From the cell containing the given text, extract its center point as (X, Y) coordinate. 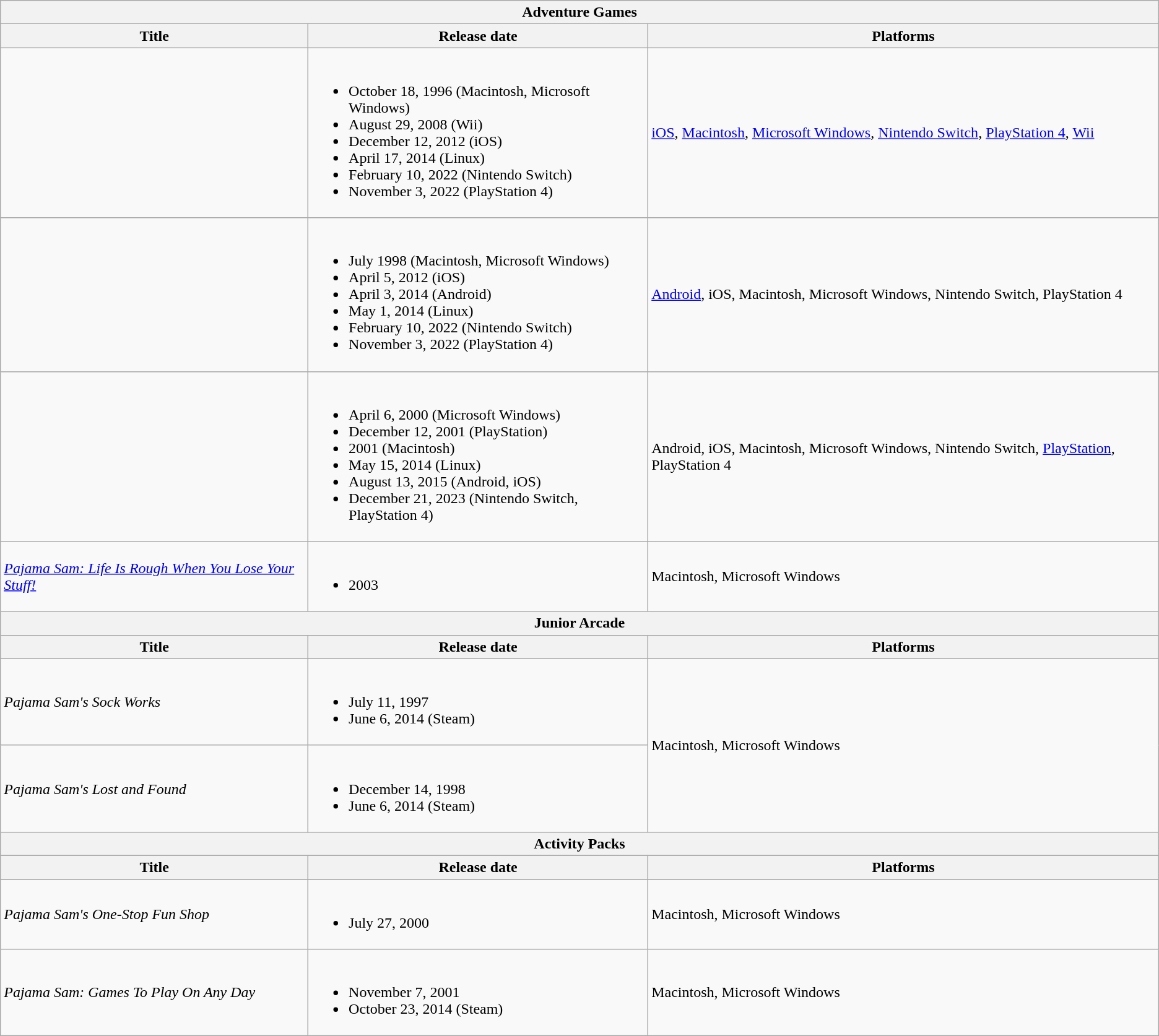
Activity Packs (579, 844)
Junior Arcade (579, 623)
Pajama Sam: Games To Play On Any Day (155, 993)
December 14, 1998June 6, 2014 (Steam) (478, 788)
July 27, 2000 (478, 913)
Pajama Sam: Life Is Rough When You Lose Your Stuff! (155, 577)
July 11, 1997June 6, 2014 (Steam) (478, 702)
iOS, Macintosh, Microsoft Windows, Nintendo Switch, PlayStation 4, Wii (904, 132)
2003 (478, 577)
Pajama Sam's One-Stop Fun Shop (155, 913)
Android, iOS, Macintosh, Microsoft Windows, Nintendo Switch, PlayStation 4 (904, 295)
Pajama Sam's Lost and Found (155, 788)
Adventure Games (579, 12)
Android, iOS, Macintosh, Microsoft Windows, Nintendo Switch, PlayStation, PlayStation 4 (904, 457)
Pajama Sam's Sock Works (155, 702)
November 7, 2001October 23, 2014 (Steam) (478, 993)
